Locate the cell with the specified text and output its (x, y) center coordinate. 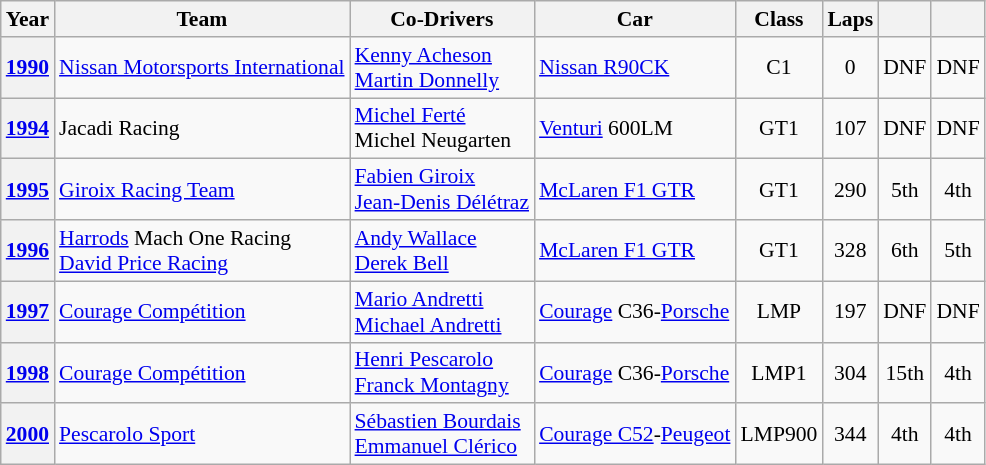
Harrods Mach One Racing David Price Racing (202, 250)
Pescarolo Sport (202, 434)
15th (904, 372)
Co-Drivers (442, 19)
Andy Wallace Derek Bell (442, 250)
1998 (28, 372)
1994 (28, 128)
344 (850, 434)
0 (850, 68)
1995 (28, 190)
1996 (28, 250)
Kenny Acheson Martin Donnelly (442, 68)
1990 (28, 68)
6th (904, 250)
Courage C52-Peugeot (634, 434)
C1 (778, 68)
Venturi 600LM (634, 128)
107 (850, 128)
197 (850, 312)
Nissan R90CK (634, 68)
290 (850, 190)
Giroix Racing Team (202, 190)
Fabien Giroix Jean-Denis Délétraz (442, 190)
Henri Pescarolo Franck Montagny (442, 372)
LMP1 (778, 372)
328 (850, 250)
Michel Ferté Michel Neugarten (442, 128)
Mario Andretti Michael Andretti (442, 312)
Jacadi Racing (202, 128)
1997 (28, 312)
Year (28, 19)
LMP (778, 312)
Team (202, 19)
LMP900 (778, 434)
Car (634, 19)
304 (850, 372)
2000 (28, 434)
Nissan Motorsports International (202, 68)
Class (778, 19)
Sébastien Bourdais Emmanuel Clérico (442, 434)
Laps (850, 19)
